Output the [X, Y] coordinate of the center of the cell containing the given text.  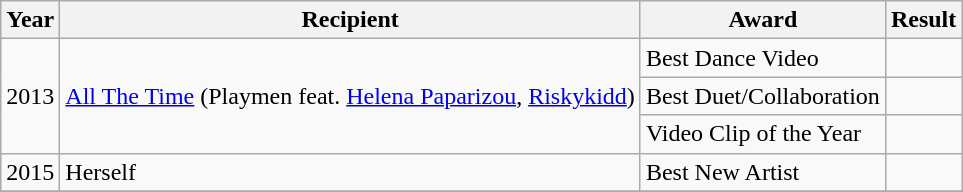
Best New Artist [762, 172]
All The Time (Playmen feat. Helena Paparizou, Riskykidd) [350, 96]
Recipient [350, 20]
Herself [350, 172]
2013 [30, 96]
Best Dance Video [762, 58]
Result [923, 20]
Video Clip of the Year [762, 134]
Best Duet/Collaboration [762, 96]
Award [762, 20]
2015 [30, 172]
Year [30, 20]
